For the text-containing cell, return its midpoint in [X, Y] coordinate format. 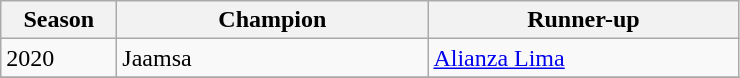
Runner-up [584, 20]
Alianza Lima [584, 58]
Season [59, 20]
Jaamsa [272, 58]
2020 [59, 58]
Champion [272, 20]
